Scan for the cell matching the given text and deliver its (X, Y) coordinate at center. 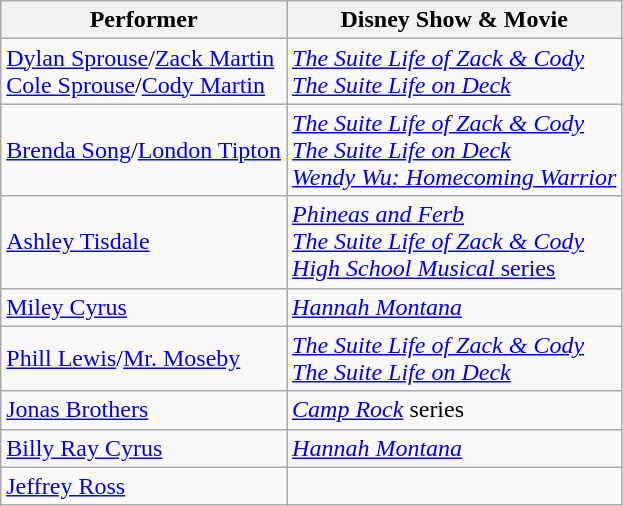
Billy Ray Cyrus (144, 448)
The Suite Life of Zack & CodyThe Suite Life on DeckWendy Wu: Homecoming Warrior (454, 150)
Dylan Sprouse/Zack MartinCole Sprouse/Cody Martin (144, 72)
Brenda Song/London Tipton (144, 150)
Jeffrey Ross (144, 486)
Ashley Tisdale (144, 242)
Phineas and FerbThe Suite Life of Zack & CodyHigh School Musical series (454, 242)
Disney Show & Movie (454, 20)
Miley Cyrus (144, 307)
Performer (144, 20)
Jonas Brothers (144, 410)
Camp Rock series (454, 410)
Phill Lewis/Mr. Moseby (144, 358)
